Pinpoint the cell where the given text exists, returning its (x, y) midpoint coordinate. 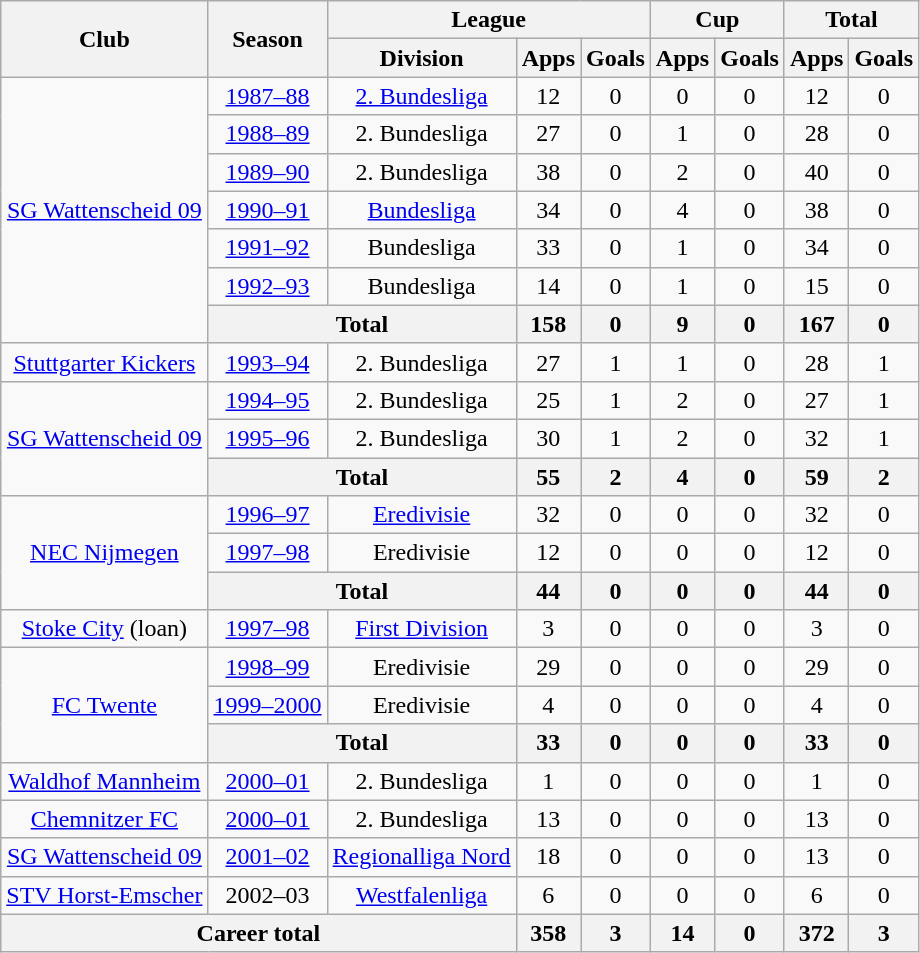
Stuttgarter Kickers (104, 362)
59 (816, 477)
Cup (717, 20)
Career total (258, 933)
First Division (422, 629)
NEC Nijmegen (104, 553)
League (488, 20)
15 (816, 286)
30 (548, 438)
1996–97 (268, 515)
40 (816, 172)
25 (548, 400)
1998–99 (268, 667)
1993–94 (268, 362)
Waldhof Mannheim (104, 781)
2002–03 (268, 895)
2001–02 (268, 857)
1990–91 (268, 210)
Chemnitzer FC (104, 819)
Regionalliga Nord (422, 857)
1992–93 (268, 286)
1989–90 (268, 172)
1999–2000 (268, 705)
FC Twente (104, 705)
Stoke City (loan) (104, 629)
158 (548, 324)
Club (104, 39)
358 (548, 933)
1987–88 (268, 96)
STV Horst-Emscher (104, 895)
1991–92 (268, 248)
Westfalenliga (422, 895)
55 (548, 477)
Division (422, 58)
1988–89 (268, 134)
372 (816, 933)
1995–96 (268, 438)
1994–95 (268, 400)
167 (816, 324)
18 (548, 857)
9 (682, 324)
Season (268, 39)
